Identify which cell holds the provided text, then report its (X, Y) central coordinate. 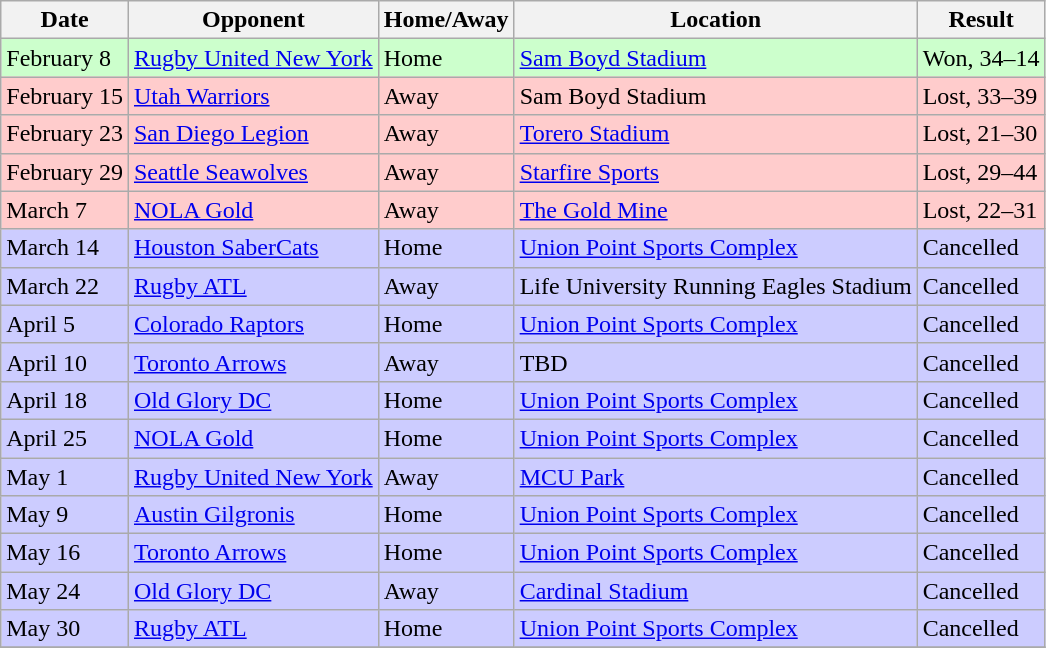
May 16 (65, 553)
February 23 (65, 134)
May 30 (65, 629)
Life University Running Eagles Stadium (716, 286)
Starfire Sports (716, 172)
April 25 (65, 438)
February 29 (65, 172)
MCU Park (716, 477)
Result (981, 20)
Torero Stadium (716, 134)
Lost, 29–44 (981, 172)
Utah Warriors (253, 96)
February 15 (65, 96)
Seattle Seawolves (253, 172)
Opponent (253, 20)
The Gold Mine (716, 210)
Colorado Raptors (253, 324)
Houston SaberCats (253, 248)
Austin Gilgronis (253, 515)
Lost, 22–31 (981, 210)
April 18 (65, 400)
April 10 (65, 362)
Cardinal Stadium (716, 591)
May 9 (65, 515)
May 1 (65, 477)
TBD (716, 362)
Location (716, 20)
March 14 (65, 248)
San Diego Legion (253, 134)
Home/Away (446, 20)
March 22 (65, 286)
Lost, 33–39 (981, 96)
April 5 (65, 324)
May 24 (65, 591)
Date (65, 20)
Won, 34–14 (981, 58)
February 8 (65, 58)
Lost, 21–30 (981, 134)
March 7 (65, 210)
